Provide the [X, Y] coordinate of the cell's center where the given text is located.  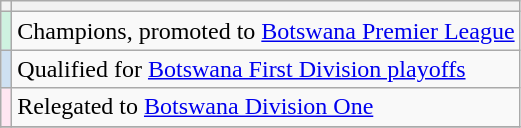
Qualified for Botswana First Division playoffs [266, 69]
Relegated to Botswana Division One [266, 107]
Champions, promoted to Botswana Premier League [266, 31]
